Determine the [x, y] coordinate at the center of the cell enclosing the given text.  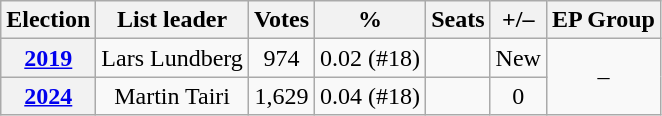
– [603, 77]
EP Group [603, 20]
% [370, 20]
1,629 [281, 96]
List leader [172, 20]
0.02 (#18) [370, 58]
New [518, 58]
2024 [48, 96]
Election [48, 20]
974 [281, 58]
+/– [518, 20]
0.04 (#18) [370, 96]
Martin Tairi [172, 96]
0 [518, 96]
Seats [458, 20]
Votes [281, 20]
2019 [48, 58]
Lars Lundberg [172, 58]
